Provide the [X, Y] coordinate of the cell's center where the given text is located.  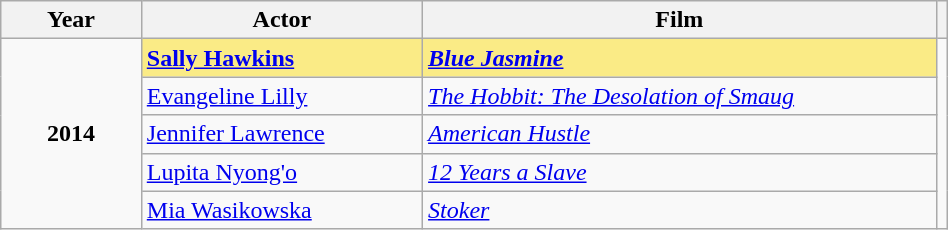
Lupita Nyong'o [282, 172]
Actor [282, 20]
Jennifer Lawrence [282, 134]
Mia Wasikowska [282, 210]
Evangeline Lilly [282, 96]
The Hobbit: The Desolation of Smaug [680, 96]
Year [72, 20]
Sally Hawkins [282, 58]
Film [680, 20]
American Hustle [680, 134]
12 Years a Slave [680, 172]
Blue Jasmine [680, 58]
2014 [72, 134]
Stoker [680, 210]
